Provide the [X, Y] coordinate of the cell's center where the given text is located.  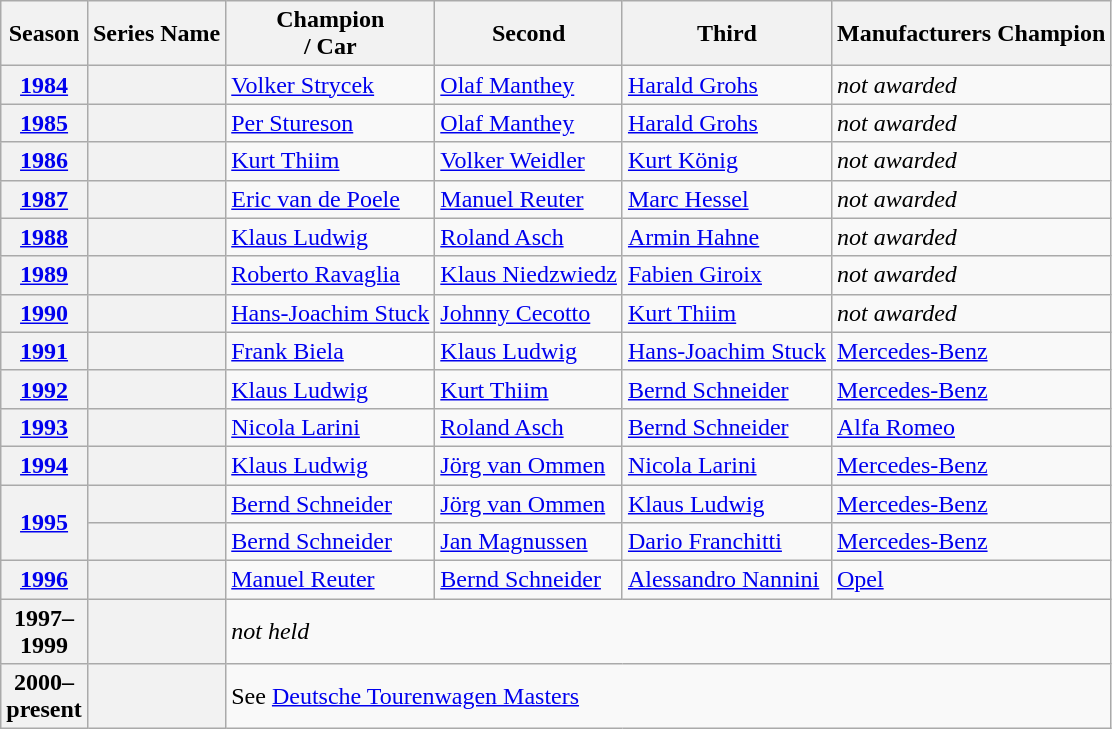
1987 [44, 199]
Volker Strycek [330, 85]
2000–present [44, 696]
1985 [44, 123]
Volker Weidler [529, 161]
Second [529, 34]
1996 [44, 580]
Eric van de Poele [330, 199]
Dario Franchitti [726, 542]
Manufacturers Champion [970, 34]
1984 [44, 85]
1991 [44, 351]
Season [44, 34]
not held [668, 632]
Series Name [156, 34]
Opel [970, 580]
1986 [44, 161]
Johnny Cecotto [529, 313]
Roberto Ravaglia [330, 275]
Marc Hessel [726, 199]
Third [726, 34]
Per Stureson [330, 123]
See Deutsche Tourenwagen Masters [668, 696]
Alessandro Nannini [726, 580]
1990 [44, 313]
Armin Hahne [726, 237]
1988 [44, 237]
1992 [44, 389]
Klaus Niedzwiedz [529, 275]
Alfa Romeo [970, 427]
1995 [44, 522]
Kurt König [726, 161]
Fabien Giroix [726, 275]
Champion/ Car [330, 34]
1993 [44, 427]
Frank Biela [330, 351]
1997–1999 [44, 632]
Jan Magnussen [529, 542]
1994 [44, 465]
1989 [44, 275]
